Find where the given text appears and provide that cell's center as [x, y] coordinate. 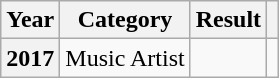
Year [30, 20]
2017 [30, 58]
Result [228, 20]
Category [125, 20]
Music Artist [125, 58]
